For the text-containing cell, return its midpoint in (x, y) coordinate format. 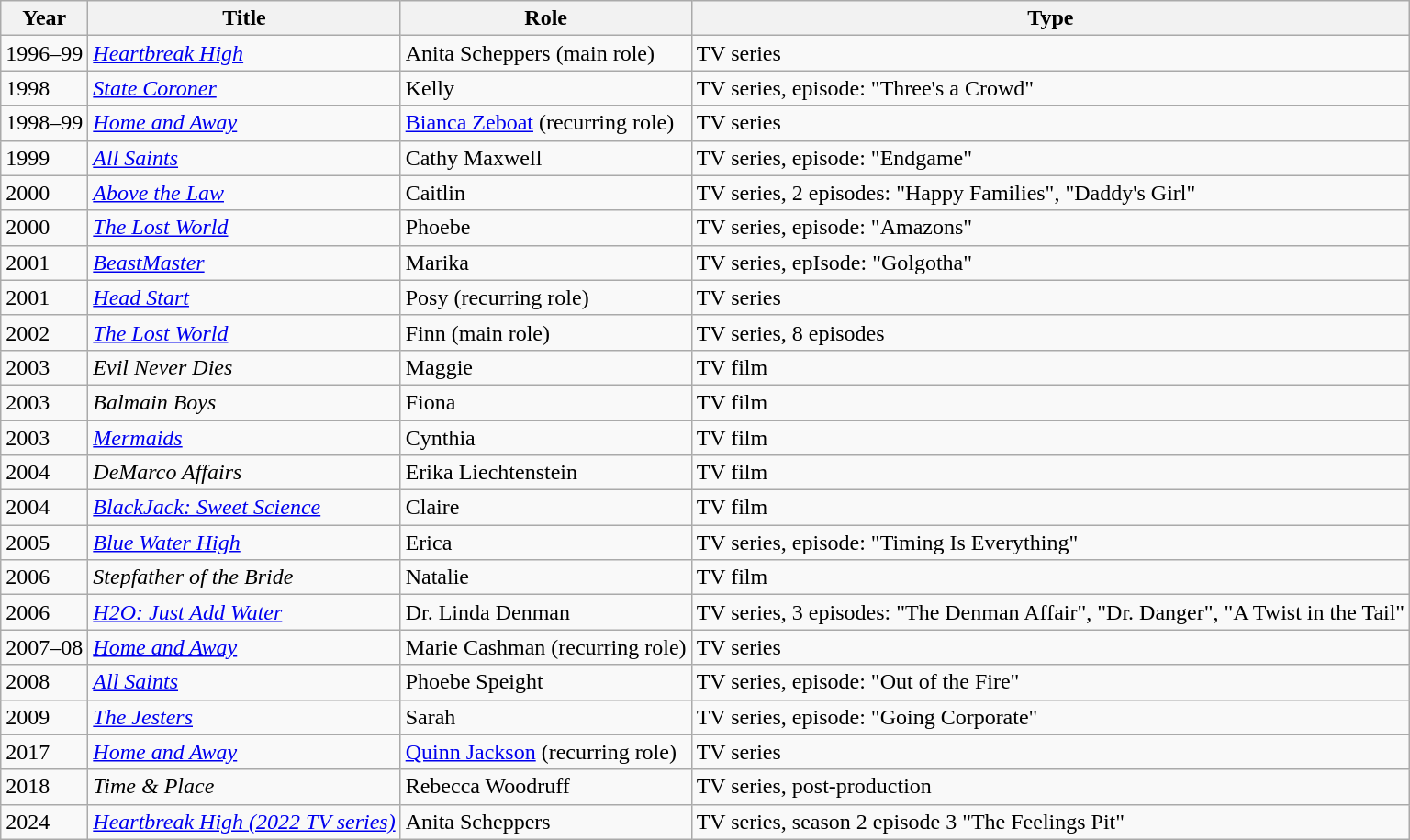
TV series, 2 episodes: "Happy Families", "Daddy's Girl" (1050, 193)
Cynthia (545, 438)
Marika (545, 263)
Bianca Zeboat (recurring role) (545, 123)
Sarah (545, 717)
State Coroner (244, 88)
Phoebe (545, 228)
Rebecca Woodruff (545, 787)
2002 (44, 332)
Erika Liechtenstein (545, 473)
Role (545, 18)
Heartbreak High (2022 TV series) (244, 822)
Caitlin (545, 193)
TV series, episode: "Timing Is Everything" (1050, 543)
DeMarco Affairs (244, 473)
Time & Place (244, 787)
Title (244, 18)
TV series, epIsode: "Golgotha" (1050, 263)
Quinn Jackson (recurring role) (545, 752)
Marie Cashman (recurring role) (545, 647)
TV series, episode: "Endgame" (1050, 158)
2007–08 (44, 647)
Head Start (244, 297)
Claire (545, 508)
Mermaids (244, 438)
BeastMaster (244, 263)
1999 (44, 158)
Blue Water High (244, 543)
1998–99 (44, 123)
Stepfather of the Bride (244, 577)
The Jesters (244, 717)
Fiona (545, 402)
Evil Never Dies (244, 367)
Phoebe Speight (545, 682)
Dr. Linda Denman (545, 612)
H2O: Just Add Water (244, 612)
Kelly (545, 88)
TV series, episode: "Going Corporate" (1050, 717)
TV series, episode: "Amazons" (1050, 228)
2018 (44, 787)
TV series, episode: "Out of the Fire" (1050, 682)
Natalie (545, 577)
Posy (recurring role) (545, 297)
2009 (44, 717)
Balmain Boys (244, 402)
TV series, episode: "Three's a Crowd" (1050, 88)
2005 (44, 543)
Anita Scheppers (main role) (545, 53)
2017 (44, 752)
TV series, 3 episodes: "The Denman Affair", "Dr. Danger", "A Twist in the Tail" (1050, 612)
BlackJack: Sweet Science (244, 508)
Anita Scheppers (545, 822)
Above the Law (244, 193)
Heartbreak High (244, 53)
1998 (44, 88)
1996–99 (44, 53)
TV series, season 2 episode 3 "The Feelings Pit" (1050, 822)
2024 (44, 822)
Erica (545, 543)
TV series, 8 episodes (1050, 332)
Type (1050, 18)
Cathy Maxwell (545, 158)
2008 (44, 682)
Year (44, 18)
Maggie (545, 367)
TV series, post-production (1050, 787)
Finn (main role) (545, 332)
